Return [X, Y] of the center of cell containing provided text 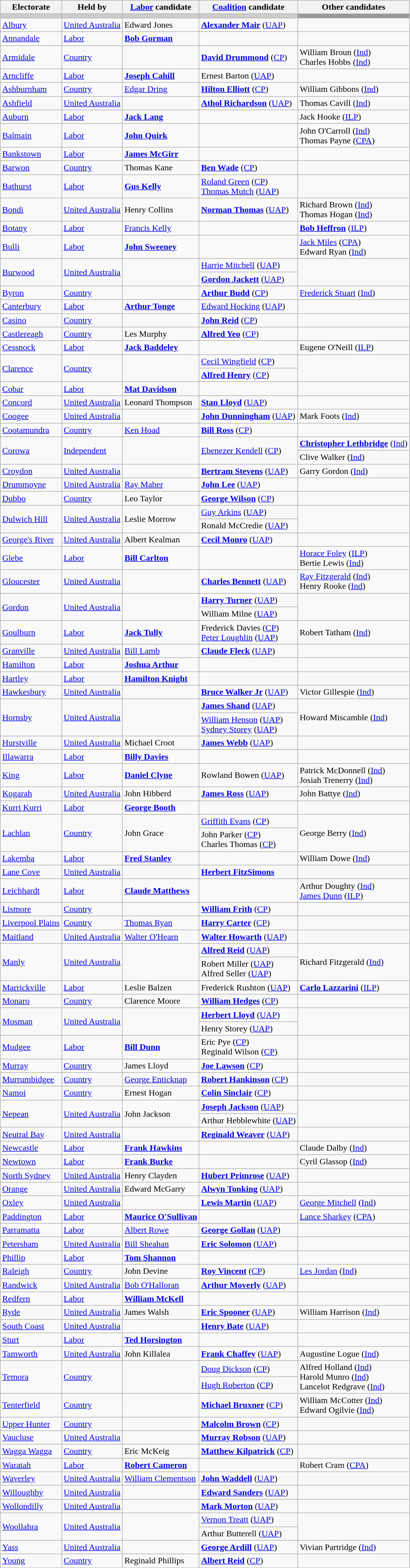
Ryde [31, 1312]
Kogarah [31, 794]
Ray Fitzgerald (Ind)Henry Rooke (Ind) [353, 581]
Lakemba [31, 858]
William Hedges (CP) [248, 1001]
Alwyn Tonking (UAP) [248, 1189]
Croydon [31, 471]
George Enticknap [161, 1079]
Electorate [31, 7]
Bob Gorman [161, 39]
James Webb (UAP) [248, 743]
Griffith Evans (CP) [248, 821]
Eric Solomon (UAP) [248, 1244]
Henry Clayden [161, 1175]
William Harrison (Ind) [353, 1312]
Lewis Martin (UAP) [248, 1203]
Kurri Kurri [31, 807]
John Lee (UAP) [248, 485]
Waverley [31, 1479]
Thomas Cavill (Ind) [353, 103]
Vaucluse [31, 1438]
William Henson (UAP)Sydney Storey (UAP) [248, 725]
Arthur Doughty (Ind)James Dunn (ILP) [353, 890]
Horace Foley (ILP)Bertie Lewis (Ind) [353, 558]
Clive Walker (Ind) [353, 457]
Newtown [31, 1161]
Eric Pye (CP)Reginald Wilson (CP) [248, 1047]
Albury [31, 25]
Claude Fleck (UAP) [248, 651]
Held by [92, 7]
Casino [31, 320]
Edgar Dring [161, 89]
Namoi [31, 1093]
Charles Bennett (UAP) [248, 581]
Arncliffe [31, 76]
Eric McKeig [161, 1451]
George's River [31, 539]
Yass [31, 1547]
Joseph Jackson (UAP) [248, 1107]
Jack Miles (CPA)Edward Ryan (Ind) [353, 247]
Arthur Tonge [161, 306]
Illawarra [31, 757]
Lane Cove [31, 872]
William Dowe (Ind) [353, 858]
Victor Gillespie (Ind) [353, 692]
Bill Lamb [161, 651]
Colin Sinclair (CP) [248, 1093]
Leslie Morrow [161, 519]
Parramatta [31, 1230]
John Quirk [161, 135]
Auburn [31, 117]
Cootamundra [31, 430]
Labor candidate [161, 7]
Mark Morton (UAP) [248, 1506]
Maurice O'Sullivan [161, 1217]
William Milne (UAP) [248, 614]
James Ross (UAP) [248, 794]
Ken Hoad [161, 430]
Bob Heffron (ILP) [353, 228]
George Mitchell (Ind) [353, 1203]
Rowland Bowen (UAP) [248, 775]
George Gollan (UAP) [248, 1230]
John Parker (CP)Charles Thomas (CP) [248, 840]
Nepean [31, 1114]
Herbert Lloyd (UAP) [248, 1015]
Les Murphy [161, 334]
Jack Baddeley [161, 348]
Glebe [31, 558]
Harry Turner (UAP) [248, 600]
Hurstville [31, 743]
Cessnock [31, 348]
Concord [31, 402]
Frederick Rushton (UAP) [248, 987]
Raleigh [31, 1271]
Bulli [31, 247]
John O'Carroll (Ind)Thomas Payne (CPA) [353, 135]
Richard Fitzgerald (Ind) [353, 962]
Frederick Stuart (Ind) [353, 293]
Athol Richardson (UAP) [248, 103]
Leslie Balzen [161, 987]
Bathurst [31, 186]
Edward McGarry [161, 1189]
Independent [92, 451]
Albert Rowe [161, 1230]
Sturt [31, 1340]
James Lloyd [161, 1066]
Burwood [31, 272]
Jack Tully [161, 632]
Paddington [31, 1217]
William McKell [161, 1299]
Dubbo [31, 498]
Frank Chaffey (UAP) [248, 1353]
Neutral Bay [31, 1134]
Liverpool Plains [31, 923]
Francis Kelly [161, 228]
Jack Hooke (ILP) [353, 117]
Petersham [31, 1244]
Clarence Moore [161, 1001]
Mark Foots (Ind) [353, 416]
Byron [31, 293]
Upper Hunter [31, 1424]
Wagga Wagga [31, 1451]
King [31, 775]
Woollahra [31, 1527]
Arthur Butterell (UAP) [248, 1533]
Herbert FitzSimons [248, 872]
Michael Bruxner (CP) [248, 1405]
Matthew Kilpatrick (CP) [248, 1451]
Leichhardt [31, 890]
Temora [31, 1377]
Les Jordan (Ind) [353, 1271]
Ted Horsington [161, 1340]
Gordon [31, 607]
Hornsby [31, 717]
Ernest Hogan [161, 1093]
Tenterfield [31, 1405]
Lance Sharkey (CPA) [353, 1217]
Walter O'Hearn [161, 937]
North Sydney [31, 1175]
Hilton Elliott (CP) [248, 89]
Marrickville [31, 987]
John Jackson [161, 1114]
Tamworth [31, 1353]
Leo Taylor [161, 498]
Frank Burke [161, 1161]
William Broun (Ind)Charles Hobbs (Ind) [353, 57]
Vernon Treatt (UAP) [248, 1520]
Mat Davidson [161, 389]
James Shand (UAP) [248, 706]
Malcolm Brown (CP) [248, 1424]
Richard Brown (Ind)Thomas Hogan (Ind) [353, 210]
Hugh Roberton (CP) [248, 1385]
Gus Kelly [161, 186]
George Wilson (CP) [248, 498]
Young [31, 1561]
Joshua Arthur [161, 664]
Albert Reid (CP) [248, 1561]
Alfred Reid (UAP) [248, 950]
Wollondilly [31, 1506]
Hamilton [31, 664]
Edward Jones [161, 25]
Monaro [31, 1001]
Jack Lang [161, 117]
Orange [31, 1189]
Balmain [31, 135]
Joseph Cahill [161, 76]
Randwick [31, 1285]
Alfred Holland (Ind)Harold Munro (Ind)Lancelot Redgrave (Ind) [353, 1377]
Joe Lawson (CP) [248, 1066]
Edward Sanders (UAP) [248, 1492]
Bruce Walker Jr (UAP) [248, 692]
Robert Cameron [161, 1465]
Guy Arkins (UAP) [248, 512]
John Sweeney [161, 247]
Castlereagh [31, 334]
John Reid (CP) [248, 320]
Thomas Ryan [161, 923]
Doug Dickson (CP) [248, 1368]
Mosman [31, 1022]
Patrick McDonnell (Ind)Josiah Trenerry (Ind) [353, 775]
Ashburnham [31, 89]
William Clementson [161, 1479]
Tom Shannon [161, 1258]
Bill Carlton [161, 558]
Other candidates [353, 7]
Augustine Logue (Ind) [353, 1353]
Thomas Kane [161, 167]
Waratah [31, 1465]
John Hibberd [161, 794]
Robert Tatham (Ind) [353, 632]
Clarence [31, 368]
Henry Collins [161, 210]
Carlo Lazzarini (ILP) [353, 987]
George Booth [161, 807]
Frederick Davies (CP)Peter Loughlin (UAP) [248, 632]
Arthur Moverly (UAP) [248, 1285]
Cecil Wingfield (CP) [248, 361]
Alexander Mair (UAP) [248, 25]
Garry Gordon (Ind) [353, 471]
James Walsh [161, 1312]
Cyril Glassop (Ind) [353, 1161]
Robert Cram (CPA) [353, 1465]
Bob O'Halloran [161, 1285]
Bill Dunn [161, 1047]
Gordon Jackett (UAP) [248, 279]
Manly [31, 962]
Alfred Henry (CP) [248, 375]
Lismore [31, 909]
Dulwich Hill [31, 519]
Norman Thomas (UAP) [248, 210]
Stan Lloyd (UAP) [248, 402]
Mudgee [31, 1047]
Robert Miller (UAP)Alfred Seller (UAP) [248, 969]
Ray Maher [161, 485]
Newcastle [31, 1148]
Daniel Clyne [161, 775]
Edward Hocking (UAP) [248, 306]
Roy Vincent (CP) [248, 1271]
Maitland [31, 937]
Cobar [31, 389]
Bill Ross (CP) [248, 430]
Reginald Weaver (UAP) [248, 1134]
John Killalea [161, 1353]
Granville [31, 651]
South Coast [31, 1326]
George Berry (Ind) [353, 833]
George Ardill (UAP) [248, 1547]
Bill Sheahan [161, 1244]
John Battye (Ind) [353, 794]
David Drummond (CP) [248, 57]
Hubert Primrose (UAP) [248, 1175]
Lachlan [31, 833]
Willoughby [31, 1492]
Bertram Stevens (UAP) [248, 471]
Murray Robson (UAP) [248, 1438]
Murray [31, 1066]
Ebenezer Kendell (CP) [248, 451]
Ben Wade (CP) [248, 167]
Goulburn [31, 632]
Bondi [31, 210]
Alfred Yeo (CP) [248, 334]
Ashfield [31, 103]
Eric Spooner (UAP) [248, 1312]
Bankstown [31, 154]
Harrie Mitchell (UAP) [248, 265]
Billy Davies [161, 757]
William Frith (CP) [248, 909]
Gloucester [31, 581]
Michael Croot [161, 743]
Arthur Budd (CP) [248, 293]
Robert Hankinson (CP) [248, 1079]
Ronald McCredie (UAP) [248, 526]
Vivian Partridge (Ind) [353, 1547]
Hawkesbury [31, 692]
Cecil Monro (UAP) [248, 539]
Murrumbidgee [31, 1079]
Coalition candidate [248, 7]
Eugene O'Neill (ILP) [353, 348]
John Waddell (UAP) [248, 1479]
Frank Hawkins [161, 1148]
James McGirr [161, 154]
John Grace [161, 833]
Hamilton Knight [161, 678]
Armidale [31, 57]
Oxley [31, 1203]
Redfern [31, 1299]
Christopher Lethbridge (Ind) [353, 444]
Botany [31, 228]
Phillip [31, 1258]
John Devine [161, 1271]
Claude Dalby (Ind) [353, 1148]
William Gibbons (Ind) [353, 89]
Walter Howarth (UAP) [248, 937]
Henry Bate (UAP) [248, 1326]
Arthur Hebblewhite (UAP) [248, 1120]
William McCotter (Ind)Edward Ogilvie (Ind) [353, 1405]
Canterbury [31, 306]
Fred Stanley [161, 858]
Reginald Phillips [161, 1561]
Leonard Thompson [161, 402]
Claude Matthews [161, 890]
Barwon [31, 167]
Coogee [31, 416]
John Dunningham (UAP) [248, 416]
Drummoyne [31, 485]
Albert Kealman [161, 539]
Annandale [31, 39]
Ernest Barton (UAP) [248, 76]
Roland Green (CP)Thomas Mutch (UAP) [248, 186]
Howard Miscamble (Ind) [353, 717]
Hartley [31, 678]
Henry Storey (UAP) [248, 1029]
Harry Carter (CP) [248, 923]
Corowa [31, 451]
